Identify which cell holds the provided text, then report its [x, y] central coordinate. 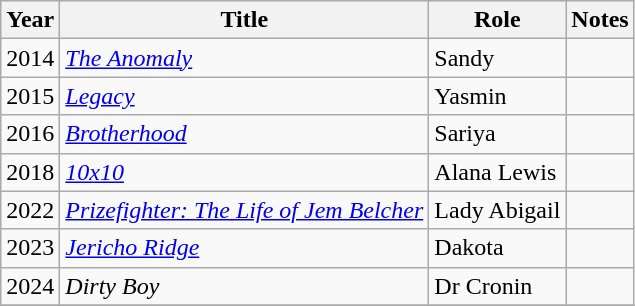
Alana Lewis [498, 172]
Brotherhood [244, 134]
2016 [30, 134]
Year [30, 20]
Sandy [498, 58]
2022 [30, 210]
Jericho Ridge [244, 248]
Yasmin [498, 96]
Notes [600, 20]
2023 [30, 248]
Dirty Boy [244, 286]
Prizefighter: The Life of Jem Belcher [244, 210]
2014 [30, 58]
Legacy [244, 96]
Dr Cronin [498, 286]
2015 [30, 96]
Role [498, 20]
Lady Abigail [498, 210]
2024 [30, 286]
Dakota [498, 248]
2018 [30, 172]
The Anomaly [244, 58]
Title [244, 20]
Sariya [498, 134]
10x10 [244, 172]
